Search for the cell housing the specified text and yield its (x, y) center coordinate. 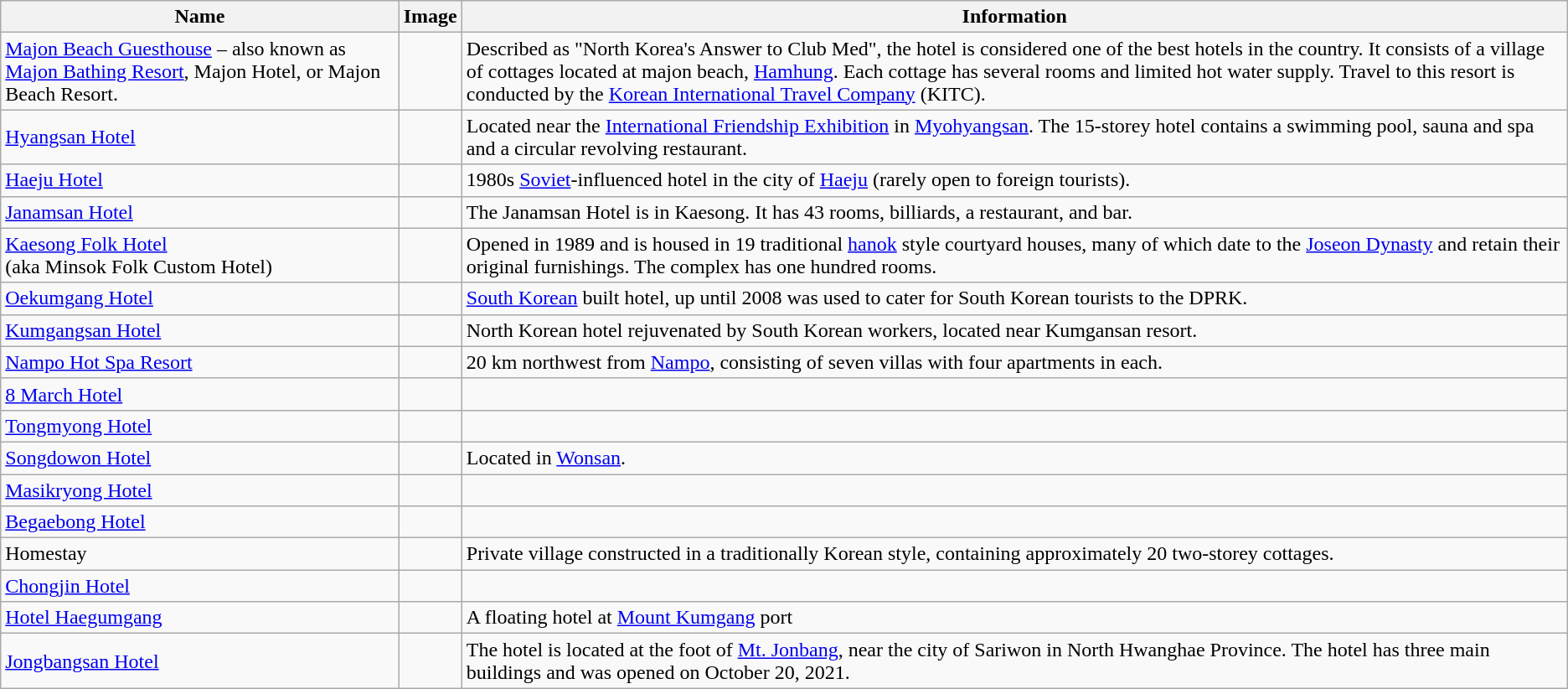
Haeju Hotel (199, 180)
Begaebong Hotel (199, 522)
Homestay (199, 554)
Masikryong Hotel (199, 490)
Janamsan Hotel (199, 212)
Information (1014, 17)
Located in Wonsan. (1014, 458)
Private village constructed in a traditionally Korean style, containing approximately 20 two-storey cottages. (1014, 554)
20 km northwest from Nampo, consisting of seven villas with four apartments in each. (1014, 362)
Tongmyong Hotel (199, 426)
Nampo Hot Spa Resort (199, 362)
Image (431, 17)
Kumgangsan Hotel (199, 330)
The Janamsan Hotel is in Kaesong. It has 43 rooms, billiards, a restaurant, and bar. (1014, 212)
Chongjin Hotel (199, 586)
Kaesong Folk Hotel(aka Minsok Folk Custom Hotel) (199, 255)
Oekumgang Hotel (199, 298)
1980s Soviet-influenced hotel in the city of Haeju (rarely open to foreign tourists). (1014, 180)
8 March Hotel (199, 394)
Songdowon Hotel (199, 458)
Jongbangsan Hotel (199, 661)
Hotel Haegumgang (199, 618)
Hyangsan Hotel (199, 137)
South Korean built hotel, up until 2008 was used to cater for South Korean tourists to the DPRK. (1014, 298)
Name (199, 17)
North Korean hotel rejuvenated by South Korean workers, located near Kumgansan resort. (1014, 330)
A floating hotel at Mount Kumgang port (1014, 618)
Majon Beach Guesthouse – also known as Majon Bathing Resort, Majon Hotel, or Majon Beach Resort. (199, 71)
